Detect which cell encompasses the target text, then output its [x, y] center coordinate. 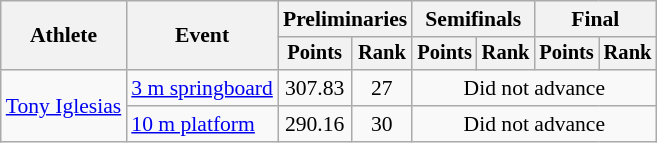
Athlete [64, 36]
Event [202, 36]
30 [382, 124]
290.16 [315, 124]
Semifinals [473, 19]
10 m platform [202, 124]
Tony Iglesias [64, 106]
307.83 [315, 88]
27 [382, 88]
3 m springboard [202, 88]
Preliminaries [345, 19]
Final [595, 19]
